Find where the given text appears and provide that cell's center as [X, Y] coordinate. 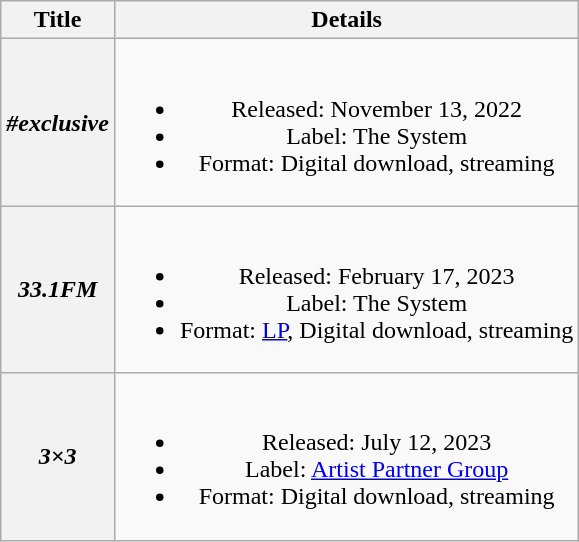
Title [58, 20]
#exclusive [58, 122]
Released: July 12, 2023Label: Artist Partner GroupFormat: Digital download, streaming [346, 456]
Released: February 17, 2023Label: The SystemFormat: LP, Digital download, streaming [346, 290]
Released: November 13, 2022Label: The SystemFormat: Digital download, streaming [346, 122]
Details [346, 20]
33.1FM [58, 290]
3×3 [58, 456]
